Determine the [x, y] coordinate at the center of the cell enclosing the given text.  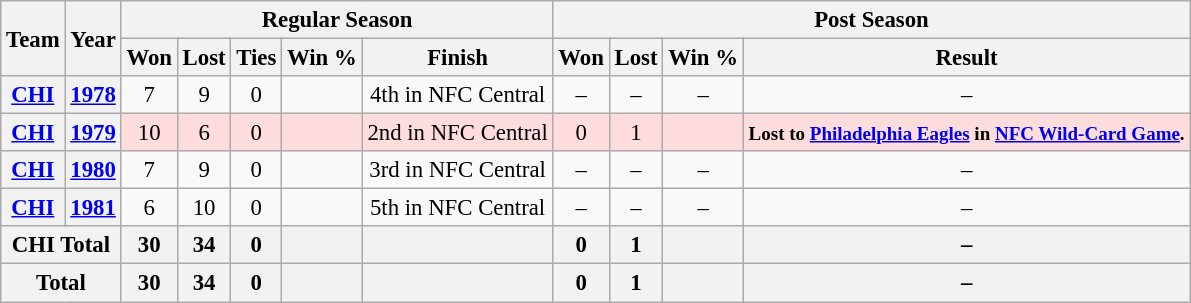
Year [93, 38]
CHI Total [61, 245]
Result [966, 58]
2nd in NFC Central [458, 133]
Total [61, 283]
3rd in NFC Central [458, 170]
1979 [93, 133]
Lost to Philadelphia Eagles in NFC Wild-Card Game. [966, 133]
1981 [93, 208]
Ties [256, 58]
1978 [93, 95]
Regular Season [337, 20]
1980 [93, 170]
5th in NFC Central [458, 208]
Post Season [872, 20]
4th in NFC Central [458, 95]
Team [33, 38]
Finish [458, 58]
